Pinpoint the cell where the given text exists, returning its [X, Y] midpoint coordinate. 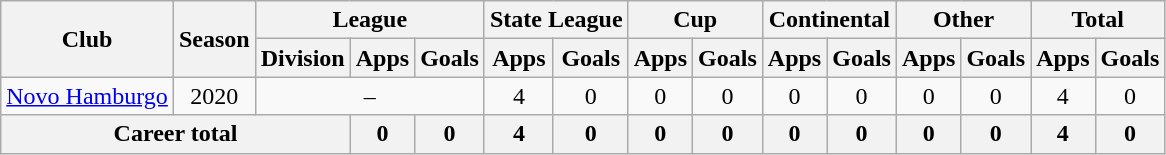
Career total [176, 134]
League [370, 20]
Other [963, 20]
Cup [695, 20]
Total [1098, 20]
– [370, 96]
Continental [829, 20]
Season [214, 39]
State League [556, 20]
Club [88, 39]
Division [302, 58]
2020 [214, 96]
Novo Hamburgo [88, 96]
